Extract the (x, y) coordinate from the center of the cell holding the provided text.  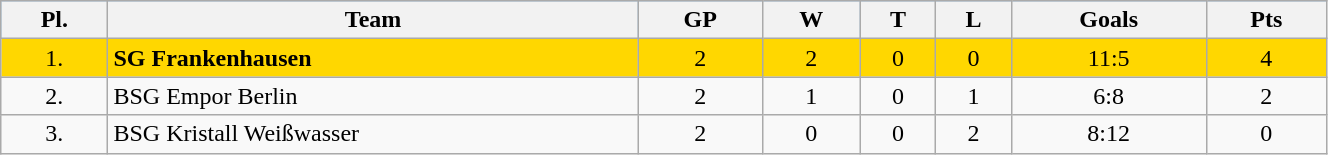
Pl. (54, 20)
W (811, 20)
T (898, 20)
BSG Empor Berlin (373, 96)
SG Frankenhausen (373, 58)
Goals (1108, 20)
11:5 (1108, 58)
1. (54, 58)
3. (54, 134)
L (974, 20)
8:12 (1108, 134)
2. (54, 96)
Pts (1266, 20)
Team (373, 20)
6:8 (1108, 96)
4 (1266, 58)
GP (700, 20)
BSG Kristall Weißwasser (373, 134)
